Return (x, y) of the center of cell containing provided text 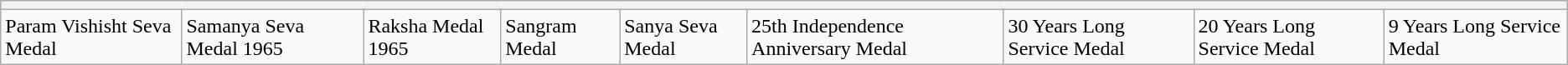
25th Independence Anniversary Medal (875, 37)
9 Years Long Service Medal (1476, 37)
Sanya Seva Medal (683, 37)
Raksha Medal 1965 (432, 37)
30 Years Long Service Medal (1099, 37)
20 Years Long Service Medal (1288, 37)
Param Vishisht Seva Medal (91, 37)
Samanya Seva Medal 1965 (273, 37)
Sangram Medal (560, 37)
